Return the (x, y) coordinate for the center point of the cell that contains the specified text.  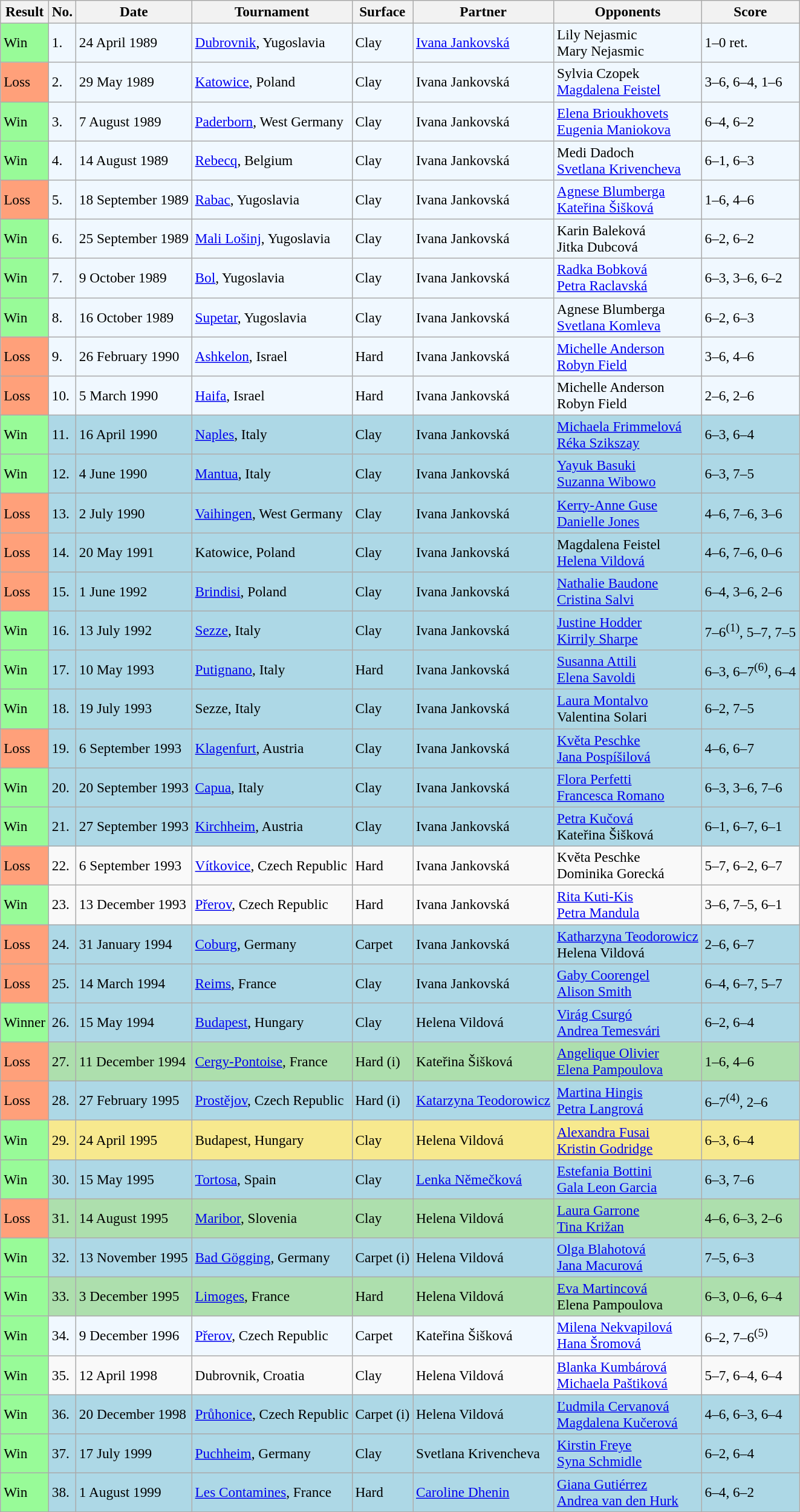
Bad Gögging, Germany (272, 1257)
2–6, 6–7 (750, 943)
Katharzyna Teodorowicz Helena Vildová (628, 943)
Dubrovnik, Yugoslavia (272, 42)
Naples, Italy (272, 434)
27. (62, 1061)
22. (62, 865)
Estefania Bottini Gala Leon Garcia (628, 1179)
5–7, 6–4, 6–4 (750, 1375)
16 October 1989 (134, 317)
6. (62, 238)
19. (62, 748)
Tournament (272, 11)
6–3, 7–6 (750, 1179)
Vaihingen, West Germany (272, 513)
Sylvia Czopek Magdalena Feistel (628, 82)
6–4, 6–7, 5–7 (750, 983)
26. (62, 1022)
15. (62, 591)
11. (62, 434)
14 August 1989 (134, 160)
Karin Baleková Jitka Dubcová (628, 238)
29 May 1989 (134, 82)
19 July 1993 (134, 709)
Limoges, France (272, 1297)
4–6, 6–7 (750, 748)
15 May 1994 (134, 1022)
3–6, 6–4, 1–6 (750, 82)
Angelique Olivier Elena Pampoulova (628, 1061)
Mali Lošinj, Yugoslavia (272, 238)
Lenka Němečková (484, 1179)
35. (62, 1375)
Kirstin Freye Syna Schmidle (628, 1453)
Květa Peschke Dominika Gorecká (628, 865)
Susanna Attili Elena Savoldi (628, 670)
Elena Brioukhovets Eugenia Maniokova (628, 121)
37. (62, 1453)
Rita Kuti-Kis Petra Mandula (628, 905)
4–6, 7–6, 0–6 (750, 552)
6–4, 3–6, 2–6 (750, 591)
5–7, 6–2, 6–7 (750, 865)
6–3, 3–6, 7–6 (750, 787)
20 May 1991 (134, 552)
6–3, 3–6, 6–2 (750, 278)
Capua, Italy (272, 787)
6–3, 7–5 (750, 474)
6–1, 6–3 (750, 160)
7. (62, 278)
1 June 1992 (134, 591)
Prostějov, Czech Republic (272, 1101)
20. (62, 787)
13 December 1993 (134, 905)
4–6, 6–3, 6–4 (750, 1414)
2. (62, 82)
13. (62, 513)
Gaby Coorengel Alison Smith (628, 983)
Rebecq, Belgium (272, 160)
Result (25, 11)
Bol, Yugoslavia (272, 278)
Virág Csurgó Andrea Temesvári (628, 1022)
Ľudmila Cervanová Magdalena Kučerová (628, 1414)
Lily Nejasmic Mary Nejasmic (628, 42)
24 April 1989 (134, 42)
Cergy-Pontoise, France (272, 1061)
24. (62, 943)
12 April 1998 (134, 1375)
Rabac, Yugoslavia (272, 200)
13 July 1992 (134, 630)
2–6, 2–6 (750, 396)
12. (62, 474)
27 February 1995 (134, 1101)
7–6(1), 5–7, 7–5 (750, 630)
Haifa, Israel (272, 396)
31 January 1994 (134, 943)
3. (62, 121)
Date (134, 11)
Yayuk Basuki Suzanna Wibowo (628, 474)
Putignano, Italy (272, 670)
6–2, 6–3 (750, 317)
29. (62, 1139)
31. (62, 1218)
16 April 1990 (134, 434)
Nathalie Baudone Cristina Salvi (628, 591)
Vítkovice, Czech Republic (272, 865)
6–3, 6–7(6), 6–4 (750, 670)
9 December 1996 (134, 1335)
20 September 1993 (134, 787)
Justine Hodder Kirrily Sharpe (628, 630)
Caroline Dhenin (484, 1493)
5 March 1990 (134, 396)
Katarzyna Teodorowicz (484, 1101)
6–7(4), 2–6 (750, 1101)
Partner (484, 11)
6–2, 6–2 (750, 238)
34. (62, 1335)
4 June 1990 (134, 474)
26 February 1990 (134, 356)
No. (62, 11)
Klagenfurt, Austria (272, 748)
7–5, 6–3 (750, 1257)
Surface (382, 11)
Agnese Blumberga Kateřina Šišková (628, 200)
Maribor, Slovenia (272, 1218)
36. (62, 1414)
2 July 1990 (134, 513)
23. (62, 905)
33. (62, 1297)
Coburg, Germany (272, 943)
17 July 1999 (134, 1453)
Průhonice, Czech Republic (272, 1414)
3 December 1995 (134, 1297)
20 December 1998 (134, 1414)
1 August 1999 (134, 1493)
28. (62, 1101)
Radka Bobková Petra Raclavská (628, 278)
6–1, 6–7, 6–1 (750, 826)
1–0 ret. (750, 42)
14. (62, 552)
Opponents (628, 11)
Mantua, Italy (272, 474)
Medi Dadoch Svetlana Krivencheva (628, 160)
17. (62, 670)
Olga Blahotová Jana Macurová (628, 1257)
Alexandra Fusai Kristin Godridge (628, 1139)
18 September 1989 (134, 200)
13 November 1995 (134, 1257)
Tortosa, Spain (272, 1179)
Svetlana Krivencheva (484, 1453)
Ashkelon, Israel (272, 356)
27 September 1993 (134, 826)
4–6, 6–3, 2–6 (750, 1218)
1. (62, 42)
15 May 1995 (134, 1179)
Kerry-Anne Guse Danielle Jones (628, 513)
25. (62, 983)
16. (62, 630)
Květa Peschke Jana Pospíšilová (628, 748)
Supetar, Yugoslavia (272, 317)
10 May 1993 (134, 670)
Martina Hingis Petra Langrová (628, 1101)
Brindisi, Poland (272, 591)
6–2, 7–6(5) (750, 1335)
Laura Montalvo Valentina Solari (628, 709)
9 October 1989 (134, 278)
6–2, 7–5 (750, 709)
Magdalena Feistel Helena Vildová (628, 552)
3–6, 4–6 (750, 356)
Les Contamines, France (272, 1493)
Winner (25, 1022)
18. (62, 709)
32. (62, 1257)
Laura Garrone Tina Križan (628, 1218)
24 April 1995 (134, 1139)
10. (62, 396)
Agnese Blumberga Svetlana Komleva (628, 317)
Giana Gutiérrez Andrea van den Hurk (628, 1493)
Dubrovnik, Croatia (272, 1375)
25 September 1989 (134, 238)
Reims, France (272, 983)
9. (62, 356)
5. (62, 200)
6–3, 0–6, 6–4 (750, 1297)
21. (62, 826)
11 December 1994 (134, 1061)
4. (62, 160)
Milena Nekvapilová Hana Šromová (628, 1335)
Kirchheim, Austria (272, 826)
14 August 1995 (134, 1218)
Puchheim, Germany (272, 1453)
7 August 1989 (134, 121)
Michaela Frimmelová Réka Szikszay (628, 434)
Paderborn, West Germany (272, 121)
8. (62, 317)
Petra Kučová Kateřina Šišková (628, 826)
Eva Martincová Elena Pampoulova (628, 1297)
3–6, 7–5, 6–1 (750, 905)
Blanka Kumbárová Michaela Paštiková (628, 1375)
4–6, 7–6, 3–6 (750, 513)
14 March 1994 (134, 983)
30. (62, 1179)
38. (62, 1493)
Score (750, 11)
Flora Perfetti Francesca Romano (628, 787)
